Identify which cell holds the provided text, then report its [X, Y] central coordinate. 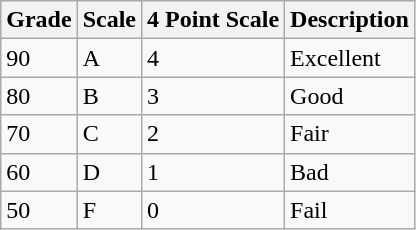
Description [350, 20]
60 [39, 172]
90 [39, 58]
Scale [109, 20]
A [109, 58]
C [109, 134]
Grade [39, 20]
Bad [350, 172]
80 [39, 96]
Fail [350, 210]
Excellent [350, 58]
1 [214, 172]
B [109, 96]
4 [214, 58]
50 [39, 210]
0 [214, 210]
2 [214, 134]
F [109, 210]
Fair [350, 134]
70 [39, 134]
Good [350, 96]
4 Point Scale [214, 20]
3 [214, 96]
D [109, 172]
